Find where the given text appears and provide that cell's center as (X, Y) coordinate. 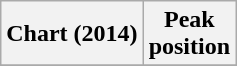
Chart (2014) (72, 34)
Peakposition (189, 34)
